Output the [x, y] coordinate of the center of the cell containing the given text.  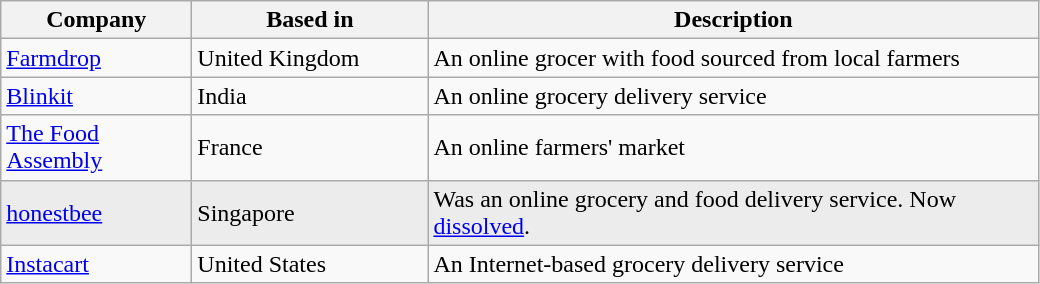
An online farmers' market [734, 148]
An Internet-based grocery delivery service [734, 264]
Company [96, 20]
United States [310, 264]
Farmdrop [96, 58]
The Food Assembly [96, 148]
honestbee [96, 212]
India [310, 96]
Singapore [310, 212]
Instacart [96, 264]
Description [734, 20]
Blinkit [96, 96]
Based in [310, 20]
France [310, 148]
An online grocer with food sourced from local farmers [734, 58]
An online grocery delivery service [734, 96]
Was an online grocery and food delivery service. Now dissolved. [734, 212]
United Kingdom [310, 58]
